Find where the given text appears and provide that cell's center as [x, y] coordinate. 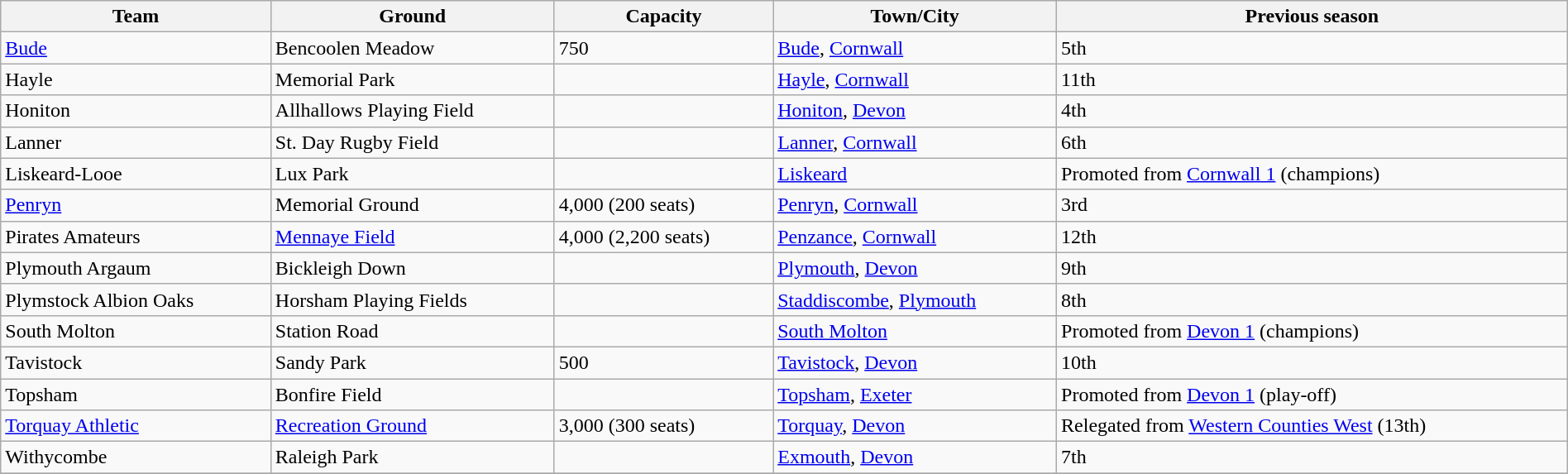
Bude, Cornwall [915, 48]
Lux Park [412, 174]
Hayle [136, 79]
Tavistock, Devon [915, 362]
Tavistock [136, 362]
Bencoolen Meadow [412, 48]
Allhallows Playing Field [412, 111]
Promoted from Devon 1 (champions) [1312, 331]
500 [663, 362]
Plymouth, Devon [915, 268]
Withycombe [136, 457]
Horsham Playing Fields [412, 299]
Honiton [136, 111]
Plymouth Argaum [136, 268]
Relegated from Western Counties West (13th) [1312, 426]
Penryn [136, 205]
Plymstock Albion Oaks [136, 299]
Team [136, 17]
Bonfire Field [412, 395]
9th [1312, 268]
12th [1312, 237]
4,000 (200 seats) [663, 205]
Capacity [663, 17]
Station Road [412, 331]
Ground [412, 17]
Bude [136, 48]
Torquay Athletic [136, 426]
Mennaye Field [412, 237]
10th [1312, 362]
Penzance, Cornwall [915, 237]
Staddiscombe, Plymouth [915, 299]
Pirates Amateurs [136, 237]
11th [1312, 79]
Exmouth, Devon [915, 457]
St. Day Rugby Field [412, 142]
7th [1312, 457]
Liskeard [915, 174]
Lanner, Cornwall [915, 142]
Hayle, Cornwall [915, 79]
5th [1312, 48]
Topsham [136, 395]
Memorial Ground [412, 205]
Raleigh Park [412, 457]
Previous season [1312, 17]
Sandy Park [412, 362]
Topsham, Exeter [915, 395]
3,000 (300 seats) [663, 426]
Memorial Park [412, 79]
Liskeard-Looe [136, 174]
Town/City [915, 17]
750 [663, 48]
Promoted from Cornwall 1 (champions) [1312, 174]
6th [1312, 142]
Promoted from Devon 1 (play-off) [1312, 395]
Recreation Ground [412, 426]
Bickleigh Down [412, 268]
8th [1312, 299]
Penryn, Cornwall [915, 205]
Honiton, Devon [915, 111]
Torquay, Devon [915, 426]
4,000 (2,200 seats) [663, 237]
4th [1312, 111]
Lanner [136, 142]
3rd [1312, 205]
